Return [X, Y] of the center of cell containing provided text 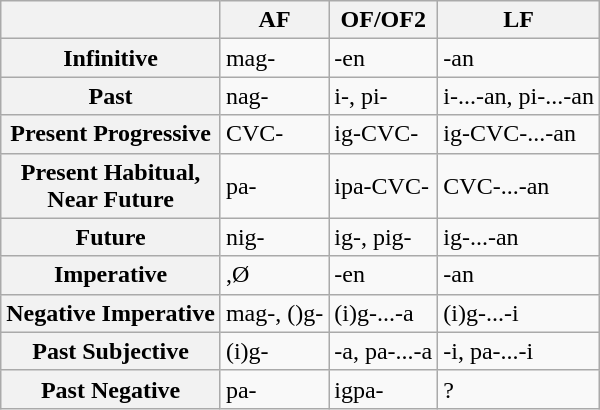
Imperative [111, 275]
ipa-CVC- [384, 186]
-i, pa-...-i [519, 351]
nag- [274, 96]
i-...-an, pi-...-an [519, 96]
ig-, pig- [384, 237]
Past [111, 96]
Infinitive [111, 58]
AF [274, 20]
Past Negative [111, 389]
Negative Imperative [111, 313]
(i)g-...-a [384, 313]
,Ø [274, 275]
OF/OF2 [384, 20]
mag- [274, 58]
LF [519, 20]
-a, pa-...-a [384, 351]
ig-CVC-...-an [519, 134]
ig-CVC- [384, 134]
mag-, ()g- [274, 313]
Future [111, 237]
Present Habitual,Near Future [111, 186]
CVC-...-an [519, 186]
CVC- [274, 134]
ig-...-an [519, 237]
? [519, 389]
Present Progressive [111, 134]
nig- [274, 237]
igpa- [384, 389]
(i)g-...-i [519, 313]
Past Subjective [111, 351]
i-, pi- [384, 96]
(i)g- [274, 351]
